Extract the [X, Y] coordinate from the center of the cell holding the provided text.  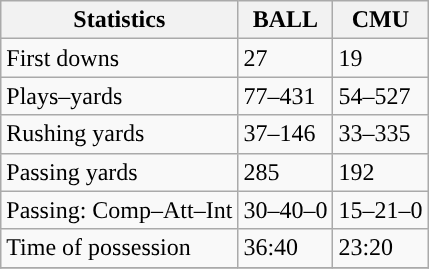
37–146 [286, 134]
30–40–0 [286, 210]
Time of possession [120, 248]
CMU [380, 20]
Passing yards [120, 172]
36:40 [286, 248]
Passing: Comp–Att–Int [120, 210]
Plays–yards [120, 96]
First downs [120, 58]
77–431 [286, 96]
23:20 [380, 248]
BALL [286, 20]
Rushing yards [120, 134]
19 [380, 58]
285 [286, 172]
15–21–0 [380, 210]
Statistics [120, 20]
33–335 [380, 134]
27 [286, 58]
54–527 [380, 96]
192 [380, 172]
